Output the (x, y) coordinate of the center of the cell containing the given text.  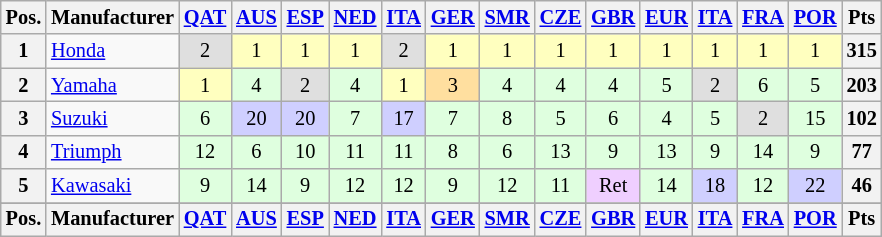
Ret (613, 186)
10 (306, 152)
18 (715, 186)
102 (862, 118)
77 (862, 152)
315 (862, 51)
22 (816, 186)
17 (403, 118)
Suzuki (112, 118)
203 (862, 85)
15 (816, 118)
46 (862, 186)
Yamaha (112, 85)
Kawasaki (112, 186)
Honda (112, 51)
Triumph (112, 152)
